Search for the cell housing the specified text and yield its (X, Y) center coordinate. 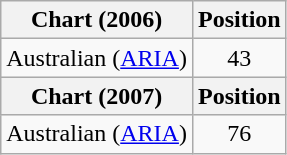
Chart (2006) (97, 20)
76 (239, 134)
Chart (2007) (97, 96)
43 (239, 58)
